From the cell containing the given text, extract its center point as (X, Y) coordinate. 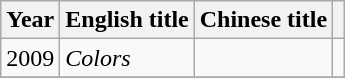
Chinese title (263, 20)
Colors (127, 58)
2009 (30, 58)
Year (30, 20)
English title (127, 20)
